Provide the [X, Y] coordinate of the cell's center where the given text is located.  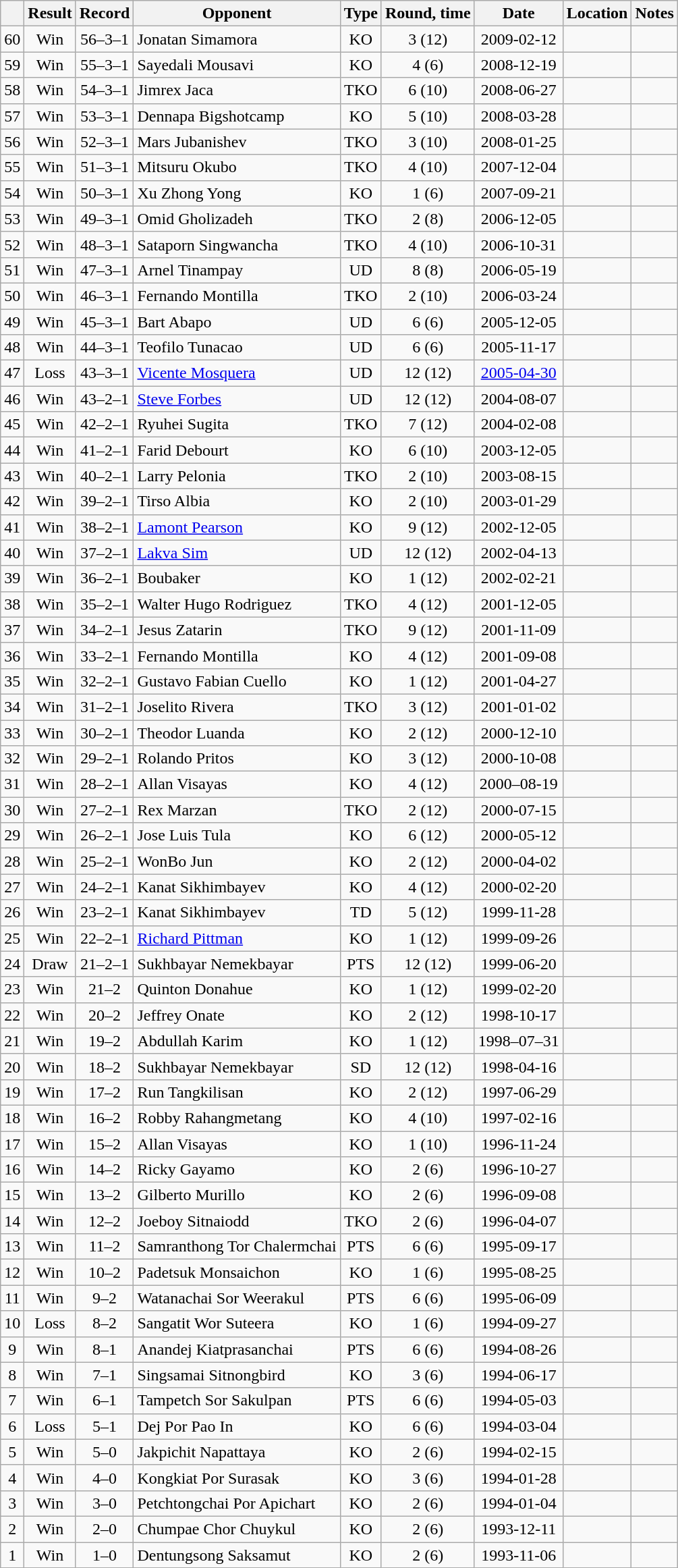
46 [12, 399]
2000–08-19 [518, 784]
5 [12, 1452]
Date [518, 13]
Jonatan Simamora [237, 39]
1995-06-09 [518, 1298]
53–3–1 [105, 116]
55 [12, 167]
Notes [654, 13]
34 [12, 707]
23–2–1 [105, 913]
1993-12-11 [518, 1529]
47 [12, 373]
9–2 [105, 1298]
54–3–1 [105, 90]
2005-11-17 [518, 348]
2002-12-05 [518, 527]
55–3–1 [105, 65]
8–2 [105, 1324]
19 [12, 1092]
Sayedali Mousavi [237, 65]
1999-09-26 [518, 938]
1999-06-20 [518, 964]
Jimrex Jaca [237, 90]
2003-01-29 [518, 502]
37–2–1 [105, 553]
5–1 [105, 1426]
8 (8) [428, 270]
Walter Hugo Rodriguez [237, 604]
40–2–1 [105, 476]
2008-01-25 [518, 142]
35–2–1 [105, 604]
1999-11-28 [518, 913]
41 [12, 527]
2004-08-07 [518, 399]
7 (12) [428, 425]
56 [12, 142]
16–2 [105, 1118]
Farid Debourt [237, 450]
1998–07–31 [518, 1041]
35 [12, 681]
36 [12, 655]
47–3–1 [105, 270]
2006-05-19 [518, 270]
Jose Luis Tula [237, 836]
2000-12-10 [518, 732]
36–2–1 [105, 578]
Samranthong Tor Chalermchai [237, 1247]
45 [12, 425]
Dennapa Bigshotcamp [237, 116]
30–2–1 [105, 732]
31 [12, 784]
10 [12, 1324]
Steve Forbes [237, 399]
4 (6) [428, 65]
Location [597, 13]
Sataporn Singwancha [237, 244]
21–2–1 [105, 964]
Mars Jubanishev [237, 142]
16 [12, 1170]
20 [12, 1066]
2001-01-02 [518, 707]
Anandej Kiatprasanchai [237, 1349]
WonBo Jun [237, 861]
21–2 [105, 990]
1–0 [105, 1555]
Sangatit Wor Suteera [237, 1324]
2004-02-08 [518, 425]
60 [12, 39]
Jakpichit Napattaya [237, 1452]
TD [360, 913]
34–2–1 [105, 630]
3 [12, 1503]
Gustavo Fabian Cuello [237, 681]
50 [12, 296]
1993-11-06 [518, 1555]
1997-06-29 [518, 1092]
32–2–1 [105, 681]
58 [12, 90]
Joselito Rivera [237, 707]
Teofilo Tunacao [237, 348]
Tirso Albia [237, 502]
Dentungsong Saksamut [237, 1555]
Run Tangkilisan [237, 1092]
52 [12, 244]
53 [12, 219]
21 [12, 1041]
6 (12) [428, 836]
51 [12, 270]
5 (10) [428, 116]
13 [12, 1247]
27 [12, 887]
43–2–1 [105, 399]
1995-08-25 [518, 1272]
Opponent [237, 13]
1996-11-24 [518, 1144]
2008-06-27 [518, 90]
40 [12, 553]
1996-10-27 [518, 1170]
2001-11-09 [518, 630]
49 [12, 322]
Xu Zhong Yong [237, 193]
Kongkiat Por Surasak [237, 1478]
Vicente Mosquera [237, 373]
18–2 [105, 1066]
25–2–1 [105, 861]
Round, time [428, 13]
3 (10) [428, 142]
42–2–1 [105, 425]
Result [50, 13]
52–3–1 [105, 142]
2006-03-24 [518, 296]
1994-05-03 [518, 1401]
23 [12, 990]
Arnel Tinampay [237, 270]
48–3–1 [105, 244]
3–0 [105, 1503]
1999-02-20 [518, 990]
1994-06-17 [518, 1375]
49–3–1 [105, 219]
26–2–1 [105, 836]
1994-01-04 [518, 1503]
39 [12, 578]
Omid Gholizadeh [237, 219]
SD [360, 1066]
28–2–1 [105, 784]
38 [12, 604]
1996-09-08 [518, 1195]
25 [12, 938]
Chumpae Chor Chuykul [237, 1529]
22–2–1 [105, 938]
7 [12, 1401]
Boubaker [237, 578]
2002-04-13 [518, 553]
Joeboy Sitnaiodd [237, 1221]
2003-08-15 [518, 476]
Jesus Zatarin [237, 630]
1998-04-16 [518, 1066]
44 [12, 450]
5–0 [105, 1452]
Lamont Pearson [237, 527]
29–2–1 [105, 759]
Larry Pelonia [237, 476]
42 [12, 502]
Ricky Gayamo [237, 1170]
2006-12-05 [518, 219]
15–2 [105, 1144]
4 [12, 1478]
33 [12, 732]
13–2 [105, 1195]
2001-12-05 [518, 604]
Richard Pittman [237, 938]
2001-04-27 [518, 681]
22 [12, 1015]
Watanachai Sor Weerakul [237, 1298]
15 [12, 1195]
24 [12, 964]
Type [360, 13]
11–2 [105, 1247]
43–3–1 [105, 373]
18 [12, 1118]
41–2–1 [105, 450]
Singsamai Sitnongbird [237, 1375]
Record [105, 13]
54 [12, 193]
2009-02-12 [518, 39]
5 (12) [428, 913]
11 [12, 1298]
51–3–1 [105, 167]
30 [12, 810]
Abdullah Karim [237, 1041]
24–2–1 [105, 887]
1 (10) [428, 1144]
2005-04-30 [518, 373]
1995-09-17 [518, 1247]
39–2–1 [105, 502]
45–3–1 [105, 322]
2000-02-20 [518, 887]
44–3–1 [105, 348]
38–2–1 [105, 527]
2006-10-31 [518, 244]
Theodor Luanda [237, 732]
1994-09-27 [518, 1324]
2–0 [105, 1529]
2008-12-19 [518, 65]
Tampetch Sor Sakulpan [237, 1401]
8 [12, 1375]
29 [12, 836]
1998-10-17 [518, 1015]
Gilberto Murillo [237, 1195]
1996-04-07 [518, 1221]
14–2 [105, 1170]
2000-05-12 [518, 836]
1994-03-04 [518, 1426]
26 [12, 913]
Jeffrey Onate [237, 1015]
10–2 [105, 1272]
57 [12, 116]
37 [12, 630]
12 [12, 1272]
50–3–1 [105, 193]
Mitsuru Okubo [237, 167]
2 (8) [428, 219]
2000-04-02 [518, 861]
8–1 [105, 1349]
2008-03-28 [518, 116]
Bart Abapo [237, 322]
2001-09-08 [518, 655]
1994-02-15 [518, 1452]
2005-12-05 [518, 322]
2007-12-04 [518, 167]
2 [12, 1529]
Petchtongchai Por Apichart [237, 1503]
17–2 [105, 1092]
12–2 [105, 1221]
17 [12, 1144]
2000-10-08 [518, 759]
59 [12, 65]
Draw [50, 964]
Rolando Pritos [237, 759]
Dej Por Pao In [237, 1426]
2007-09-21 [518, 193]
46–3–1 [105, 296]
43 [12, 476]
4–0 [105, 1478]
1994-01-28 [518, 1478]
Quinton Donahue [237, 990]
6 [12, 1426]
1994-08-26 [518, 1349]
9 [12, 1349]
Padetsuk Monsaichon [237, 1272]
2000-07-15 [518, 810]
2003-12-05 [518, 450]
14 [12, 1221]
28 [12, 861]
Ryuhei Sugita [237, 425]
31–2–1 [105, 707]
32 [12, 759]
33–2–1 [105, 655]
6–1 [105, 1401]
20–2 [105, 1015]
Rex Marzan [237, 810]
Lakva Sim [237, 553]
7–1 [105, 1375]
19–2 [105, 1041]
27–2–1 [105, 810]
1 [12, 1555]
2002-02-21 [518, 578]
1997-02-16 [518, 1118]
56–3–1 [105, 39]
48 [12, 348]
Robby Rahangmetang [237, 1118]
